Find where the given text appears and provide that cell's center as (x, y) coordinate. 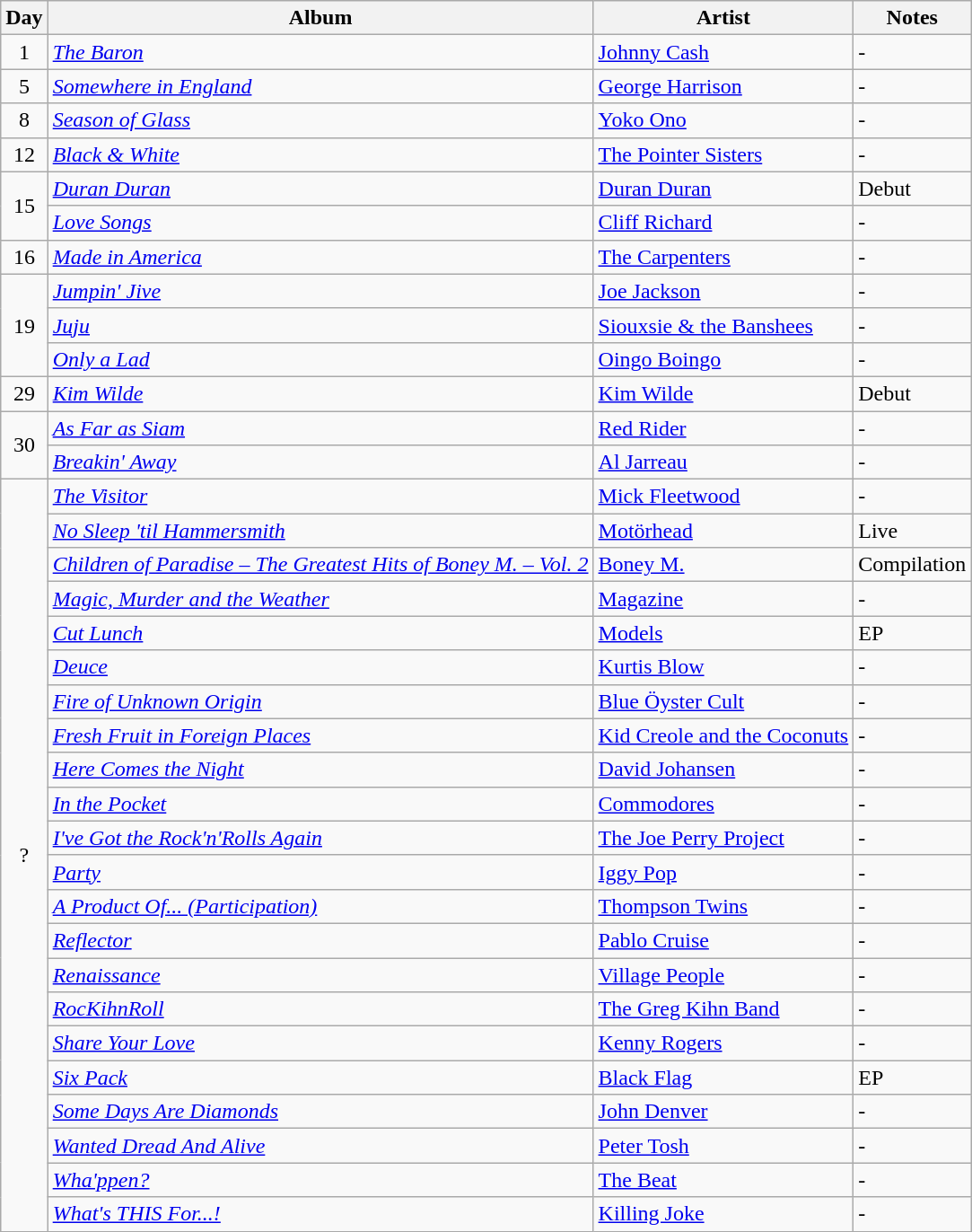
Wha'ppen? (320, 1180)
12 (24, 154)
Blue Öyster Cult (723, 701)
Kenny Rogers (723, 1043)
I've Got the Rock'n'Rolls Again (320, 838)
The Visitor (320, 497)
Deuce (320, 667)
The Joe Perry Project (723, 838)
Breakin' Away (320, 462)
Models (723, 633)
Album (320, 18)
Motörhead (723, 531)
Fire of Unknown Origin (320, 701)
Love Songs (320, 223)
Children of Paradise – The Greatest Hits of Boney M. – Vol. 2 (320, 565)
Red Rider (723, 428)
Artist (723, 18)
Siouxsie & the Banshees (723, 325)
Here Comes the Night (320, 770)
Day (24, 18)
George Harrison (723, 86)
What's THIS For...! (320, 1214)
Kid Creole and the Coconuts (723, 735)
15 (24, 206)
19 (24, 325)
The Greg Kihn Band (723, 1009)
Share Your Love (320, 1043)
A Product Of... (Participation) (320, 906)
Commodores (723, 804)
David Johansen (723, 770)
Six Pack (320, 1078)
Thompson Twins (723, 906)
In the Pocket (320, 804)
Fresh Fruit in Foreign Places (320, 735)
Magazine (723, 599)
Wanted Dread And Alive (320, 1146)
RocKihnRoll (320, 1009)
Somewhere in England (320, 86)
Renaissance (320, 974)
Jumpin' Jive (320, 291)
16 (24, 257)
Village People (723, 974)
Juju (320, 325)
John Denver (723, 1112)
? (24, 855)
Joe Jackson (723, 291)
1 (24, 52)
Black Flag (723, 1078)
Notes (912, 18)
Cliff Richard (723, 223)
Boney M. (723, 565)
29 (24, 393)
Party (320, 872)
No Sleep 'til Hammersmith (320, 531)
Reflector (320, 940)
Oingo Boingo (723, 359)
Mick Fleetwood (723, 497)
Only a Lad (320, 359)
Made in America (320, 257)
Black & White (320, 154)
Al Jarreau (723, 462)
Some Days Are Diamonds (320, 1112)
Iggy Pop (723, 872)
Season of Glass (320, 120)
30 (24, 445)
Kurtis Blow (723, 667)
The Pointer Sisters (723, 154)
Peter Tosh (723, 1146)
Yoko Ono (723, 120)
8 (24, 120)
As Far as Siam (320, 428)
The Baron (320, 52)
The Carpenters (723, 257)
Cut Lunch (320, 633)
Johnny Cash (723, 52)
Pablo Cruise (723, 940)
Killing Joke (723, 1214)
Compilation (912, 565)
The Beat (723, 1180)
Magic, Murder and the Weather (320, 599)
Live (912, 531)
5 (24, 86)
